From the cell containing the given text, extract its center point as [x, y] coordinate. 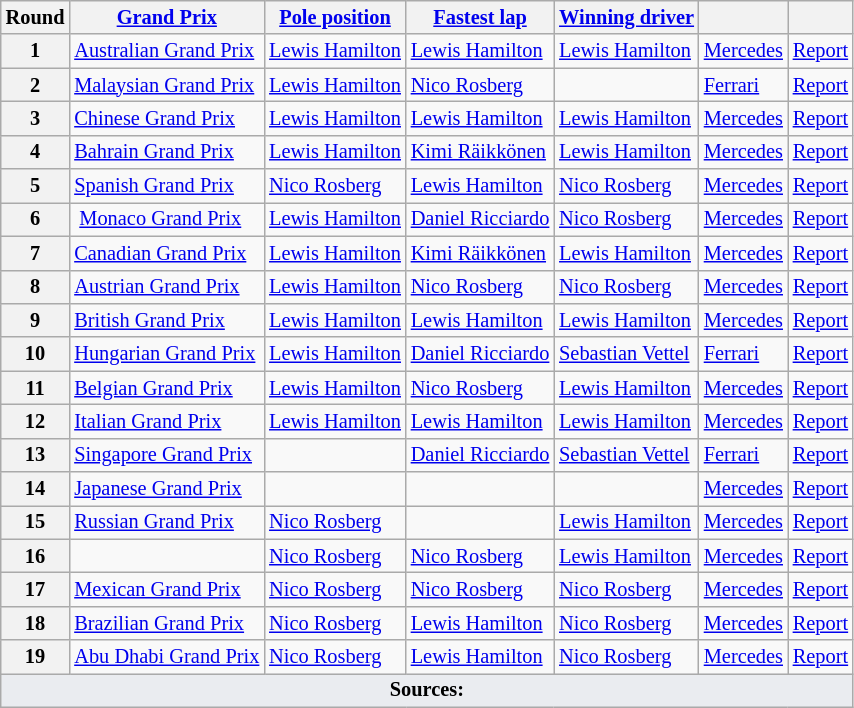
Russian Grand Prix [166, 522]
3 [36, 118]
Chinese Grand Prix [166, 118]
11 [36, 388]
6 [36, 219]
Malaysian Grand Prix [166, 85]
Spanish Grand Prix [166, 186]
British Grand Prix [166, 320]
Hungarian Grand Prix [166, 354]
7 [36, 253]
Monaco Grand Prix [166, 219]
Pole position [335, 17]
Canadian Grand Prix [166, 253]
Austrian Grand Prix [166, 287]
19 [36, 657]
Brazilian Grand Prix [166, 623]
17 [36, 589]
Grand Prix [166, 17]
2 [36, 85]
14 [36, 489]
8 [36, 287]
Singapore Grand Prix [166, 455]
16 [36, 556]
12 [36, 421]
Mexican Grand Prix [166, 589]
18 [36, 623]
13 [36, 455]
Australian Grand Prix [166, 51]
Round [36, 17]
1 [36, 51]
15 [36, 522]
Fastest lap [480, 17]
Bahrain Grand Prix [166, 152]
4 [36, 152]
Italian Grand Prix [166, 421]
Sources: [427, 690]
10 [36, 354]
Winning driver [626, 17]
5 [36, 186]
Japanese Grand Prix [166, 489]
9 [36, 320]
Abu Dhabi Grand Prix [166, 657]
Belgian Grand Prix [166, 388]
